Return the [x, y] coordinate for the center point of the cell that contains the specified text.  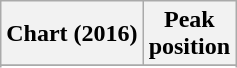
Peak position [189, 34]
Chart (2016) [72, 34]
